Extract the (X, Y) coordinate from the center of the cell holding the provided text.  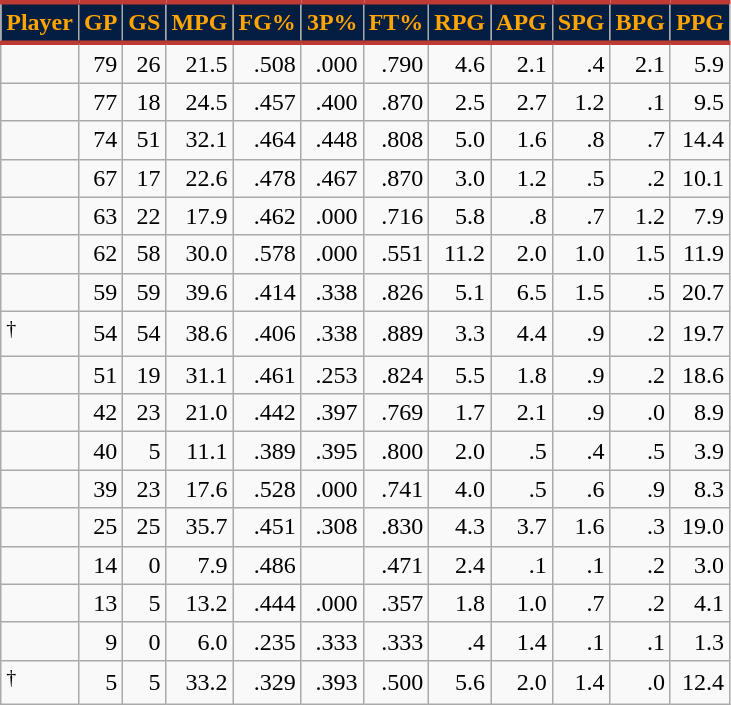
.393 (332, 682)
.551 (396, 254)
.461 (267, 375)
11.9 (700, 254)
.769 (396, 413)
2.5 (460, 102)
GP (100, 22)
58 (144, 254)
14.4 (700, 140)
4.6 (460, 63)
11.2 (460, 254)
.329 (267, 682)
42 (100, 413)
2.7 (522, 102)
Player (40, 22)
.889 (396, 334)
4.3 (460, 527)
39.6 (200, 292)
FT% (396, 22)
5.6 (460, 682)
.462 (267, 216)
.800 (396, 451)
32.1 (200, 140)
9.5 (700, 102)
74 (100, 140)
39 (100, 489)
22 (144, 216)
.528 (267, 489)
SPG (581, 22)
.500 (396, 682)
6.5 (522, 292)
.397 (332, 413)
20.7 (700, 292)
3.3 (460, 334)
.486 (267, 565)
3.9 (700, 451)
MPG (200, 22)
.3 (640, 527)
.414 (267, 292)
4.1 (700, 603)
21.5 (200, 63)
21.0 (200, 413)
62 (100, 254)
67 (100, 178)
11.1 (200, 451)
33.2 (200, 682)
5.0 (460, 140)
13 (100, 603)
.478 (267, 178)
.406 (267, 334)
8.3 (700, 489)
77 (100, 102)
.578 (267, 254)
5.5 (460, 375)
3.7 (522, 527)
35.7 (200, 527)
.389 (267, 451)
30.0 (200, 254)
17.9 (200, 216)
.442 (267, 413)
.790 (396, 63)
1.3 (700, 641)
PPG (700, 22)
.826 (396, 292)
.6 (581, 489)
.464 (267, 140)
.824 (396, 375)
3P% (332, 22)
.716 (396, 216)
.253 (332, 375)
31.1 (200, 375)
.471 (396, 565)
38.6 (200, 334)
19.0 (700, 527)
BPG (640, 22)
APG (522, 22)
40 (100, 451)
14 (100, 565)
9 (100, 641)
2.4 (460, 565)
.467 (332, 178)
24.5 (200, 102)
26 (144, 63)
10.1 (700, 178)
.808 (396, 140)
18 (144, 102)
17.6 (200, 489)
.830 (396, 527)
5.8 (460, 216)
6.0 (200, 641)
19 (144, 375)
17 (144, 178)
18.6 (700, 375)
19.7 (700, 334)
63 (100, 216)
.457 (267, 102)
79 (100, 63)
.357 (396, 603)
.308 (332, 527)
.444 (267, 603)
13.2 (200, 603)
4.4 (522, 334)
.448 (332, 140)
.395 (332, 451)
GS (144, 22)
22.6 (200, 178)
.508 (267, 63)
.235 (267, 641)
.400 (332, 102)
12.4 (700, 682)
FG% (267, 22)
4.0 (460, 489)
.741 (396, 489)
.451 (267, 527)
5.1 (460, 292)
RPG (460, 22)
8.9 (700, 413)
5.9 (700, 63)
1.7 (460, 413)
